Scan for the cell matching the given text and deliver its [X, Y] coordinate at center. 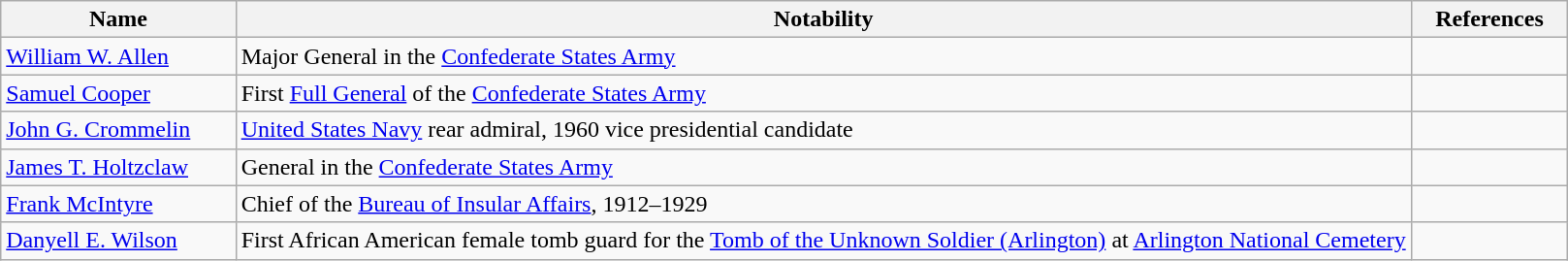
Name [118, 19]
General in the Confederate States Army [823, 167]
First Full General of the Confederate States Army [823, 93]
United States Navy rear admiral, 1960 vice presidential candidate [823, 130]
References [1489, 19]
John G. Crommelin [118, 130]
First African American female tomb guard for the Tomb of the Unknown Soldier (Arlington) at Arlington National Cemetery [823, 241]
William W. Allen [118, 56]
James T. Holtzclaw [118, 167]
Samuel Cooper [118, 93]
Frank McIntyre [118, 204]
Notability [823, 19]
Major General in the Confederate States Army [823, 56]
Danyell E. Wilson [118, 241]
Chief of the Bureau of Insular Affairs, 1912–1929 [823, 204]
